Search for the cell housing the specified text and yield its (x, y) center coordinate. 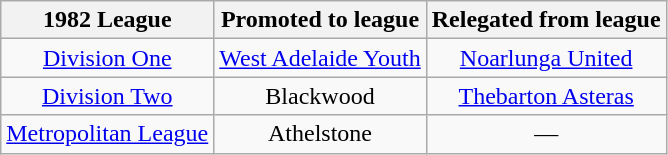
Blackwood (320, 96)
Thebarton Asteras (546, 96)
Promoted to league (320, 20)
Noarlunga United (546, 58)
West Adelaide Youth (320, 58)
Metropolitan League (108, 134)
1982 League (108, 20)
— (546, 134)
Division Two (108, 96)
Athelstone (320, 134)
Division One (108, 58)
Relegated from league (546, 20)
